Extract the [x, y] coordinate from the center of the cell holding the provided text.  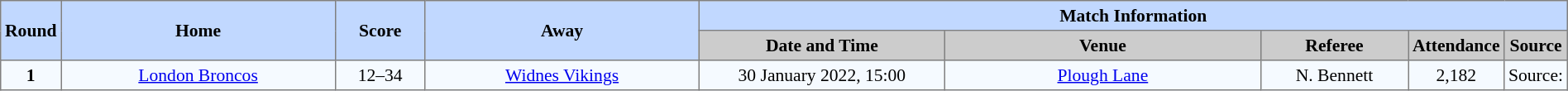
Widnes Vikings [562, 75]
Attendance [1456, 45]
Round [31, 31]
Referee [1334, 45]
Match Information [1133, 16]
Source [1536, 45]
Away [562, 31]
Source: [1536, 75]
Venue [1102, 45]
30 January 2022, 15:00 [822, 75]
1 [31, 75]
Plough Lane [1102, 75]
2,182 [1456, 75]
12–34 [380, 75]
Date and Time [822, 45]
Home [198, 31]
Score [380, 31]
N. Bennett [1334, 75]
London Broncos [198, 75]
